Pinpoint the cell where the given text exists, returning its (X, Y) midpoint coordinate. 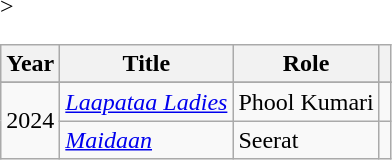
Year (30, 64)
Maidaan (146, 140)
Seerat (306, 140)
2024 (30, 121)
Phool Kumari (306, 102)
Laapataa Ladies (146, 102)
Role (306, 64)
Title (146, 64)
